For the text-containing cell, return its midpoint in (X, Y) coordinate format. 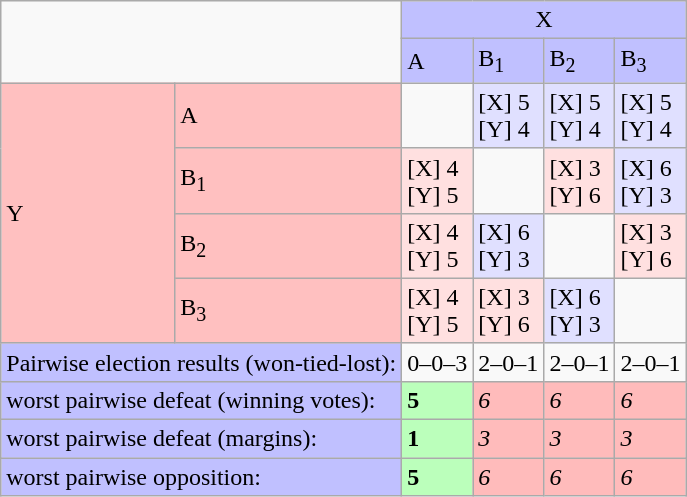
Pairwise election results (won-tied-lost): (202, 362)
worst pairwise opposition: (202, 477)
X (544, 20)
worst pairwise defeat (winning votes): (202, 400)
Y (88, 213)
1 (438, 439)
0–0–3 (438, 362)
worst pairwise defeat (margins): (202, 439)
